Output the (X, Y) coordinate of the center of the cell containing the given text.  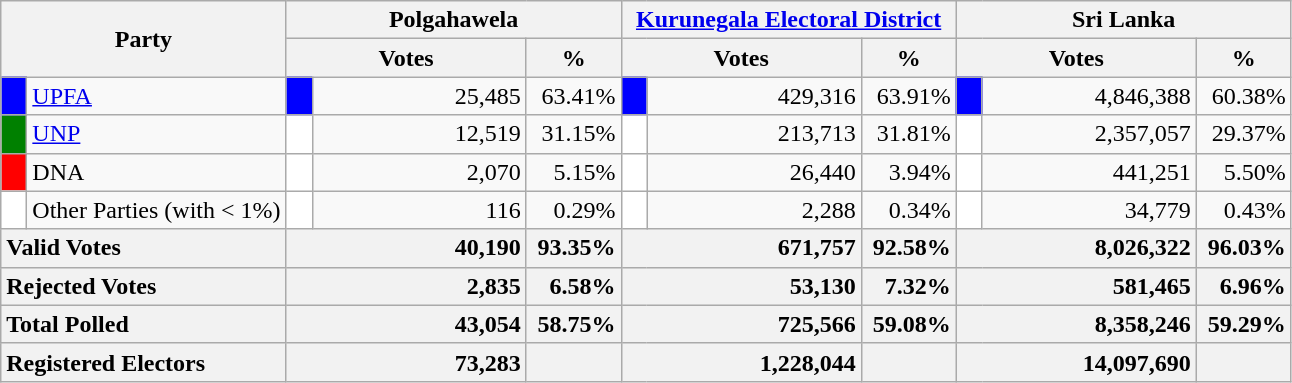
2,070 (419, 172)
Sri Lanka (1124, 20)
40,190 (406, 248)
12,519 (419, 134)
0.43% (1244, 210)
5.50% (1244, 172)
2,835 (406, 286)
53,130 (741, 286)
63.91% (908, 96)
116 (419, 210)
Polgahawela (454, 20)
UPFA (156, 96)
92.58% (908, 248)
6.96% (1244, 286)
2,288 (754, 210)
7.32% (908, 286)
26,440 (754, 172)
31.15% (574, 134)
DNA (156, 172)
63.41% (574, 96)
Rejected Votes (144, 286)
725,566 (741, 324)
441,251 (1089, 172)
0.29% (574, 210)
1,228,044 (741, 362)
3.94% (908, 172)
43,054 (406, 324)
93.35% (574, 248)
60.38% (1244, 96)
Kurunegala Electoral District (788, 20)
5.15% (574, 172)
73,283 (406, 362)
671,757 (741, 248)
429,316 (754, 96)
96.03% (1244, 248)
8,026,322 (1076, 248)
25,485 (419, 96)
Registered Electors (144, 362)
14,097,690 (1076, 362)
213,713 (754, 134)
59.08% (908, 324)
UNP (156, 134)
58.75% (574, 324)
2,357,057 (1089, 134)
Party (144, 39)
581,465 (1076, 286)
8,358,246 (1076, 324)
6.58% (574, 286)
Valid Votes (144, 248)
34,779 (1089, 210)
59.29% (1244, 324)
Total Polled (144, 324)
Other Parties (with < 1%) (156, 210)
29.37% (1244, 134)
0.34% (908, 210)
4,846,388 (1089, 96)
31.81% (908, 134)
